Return [x, y] of the center of cell containing provided text 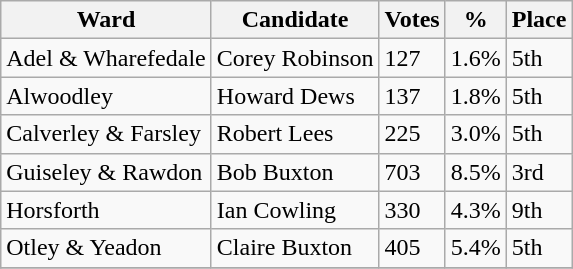
Corey Robinson [295, 58]
Horsforth [106, 210]
% [476, 20]
1.6% [476, 58]
Ward [106, 20]
Place [539, 20]
Calverley & Farsley [106, 134]
5.4% [476, 248]
3.0% [476, 134]
Ian Cowling [295, 210]
Claire Buxton [295, 248]
Votes [412, 20]
Candidate [295, 20]
330 [412, 210]
Adel & Wharefedale [106, 58]
3rd [539, 172]
Otley & Yeadon [106, 248]
4.3% [476, 210]
Alwoodley [106, 96]
8.5% [476, 172]
703 [412, 172]
Bob Buxton [295, 172]
Howard Dews [295, 96]
Robert Lees [295, 134]
137 [412, 96]
9th [539, 210]
1.8% [476, 96]
127 [412, 58]
225 [412, 134]
405 [412, 248]
Guiseley & Rawdon [106, 172]
